For the text-containing cell, return its midpoint in (x, y) coordinate format. 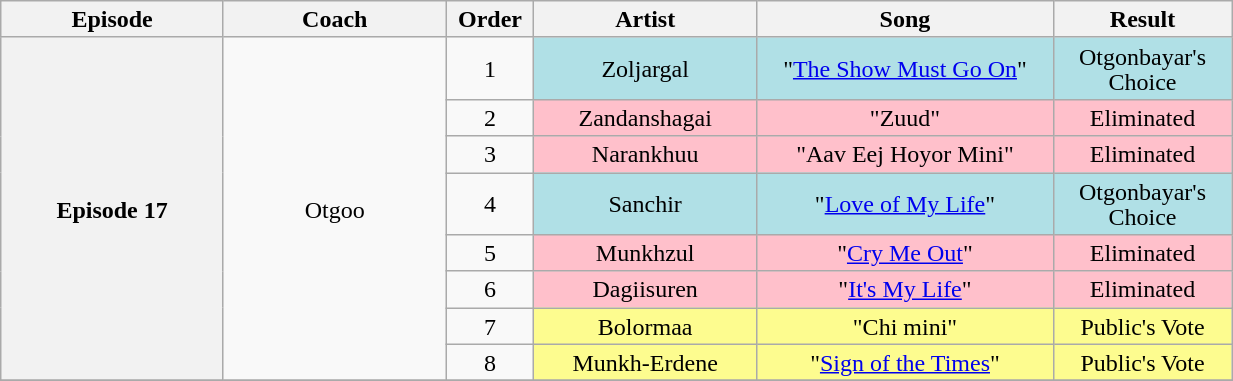
Order (490, 20)
Result (1142, 20)
1 (490, 68)
"Aav Eej Hoyor Mini" (906, 154)
Otgoo (334, 209)
5 (490, 254)
Narankhuu (646, 154)
"The Show Must Go On" (906, 68)
"Chi mini" (906, 326)
Munkhzul (646, 254)
Bolormaa (646, 326)
Dagiisuren (646, 290)
3 (490, 154)
"It's My Life" (906, 290)
Episode 17 (112, 209)
Coach (334, 20)
7 (490, 326)
"Cry Me Out" (906, 254)
2 (490, 118)
Munkh-Erdene (646, 362)
Sanchir (646, 203)
"Sign of the Times" (906, 362)
Zoljargal (646, 68)
Artist (646, 20)
4 (490, 203)
"Zuud" (906, 118)
Zandanshagai (646, 118)
Song (906, 20)
"Love of My Life" (906, 203)
6 (490, 290)
8 (490, 362)
Episode (112, 20)
